From the cell containing the given text, extract its center point as [X, Y] coordinate. 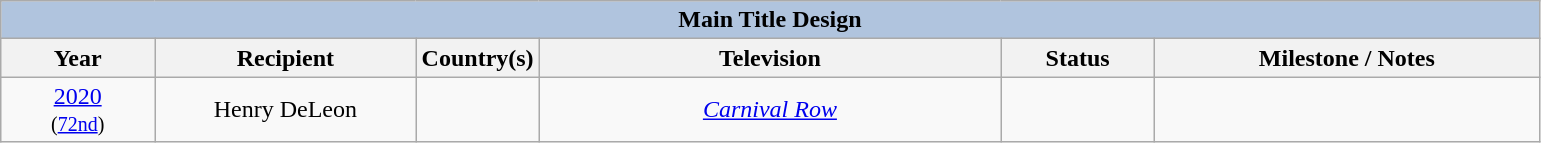
Status [1078, 58]
2020(72nd) [78, 110]
Carnival Row [770, 110]
Television [770, 58]
Year [78, 58]
Main Title Design [770, 20]
Country(s) [478, 58]
Henry DeLeon [286, 110]
Recipient [286, 58]
Milestone / Notes [1346, 58]
